Scan for the cell matching the given text and deliver its (X, Y) coordinate at center. 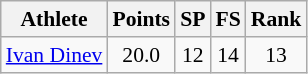
12 (192, 55)
14 (228, 55)
20.0 (141, 55)
FS (228, 19)
Ivan Dinev (54, 55)
SP (192, 19)
13 (276, 55)
Athlete (54, 19)
Rank (276, 19)
Points (141, 19)
